Search for the cell housing the specified text and yield its [x, y] center coordinate. 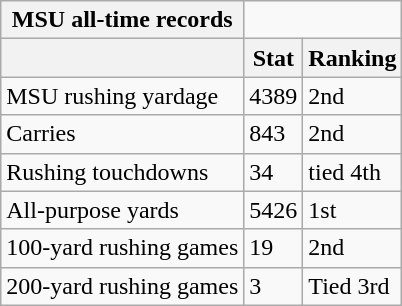
1st [352, 210]
3 [274, 286]
Carries [122, 134]
843 [274, 134]
100-yard rushing games [122, 248]
4389 [274, 96]
MSU all-time records [122, 20]
MSU rushing yardage [122, 96]
5426 [274, 210]
Tied 3rd [352, 286]
Stat [274, 58]
Ranking [352, 58]
200-yard rushing games [122, 286]
All-purpose yards [122, 210]
Rushing touchdowns [122, 172]
34 [274, 172]
tied 4th [352, 172]
19 [274, 248]
